Provide the [x, y] coordinate of the cell's center where the given text is located.  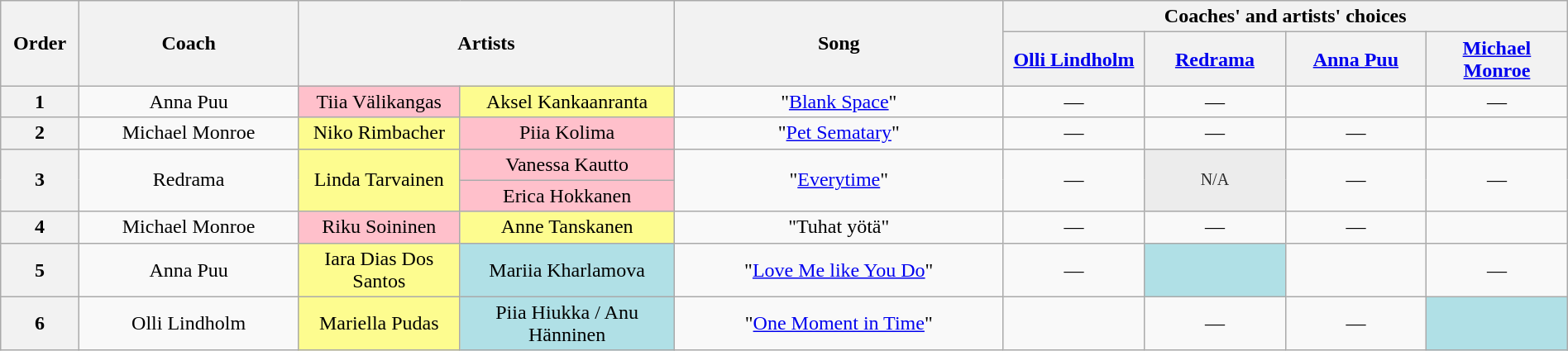
Niko Rimbacher [379, 133]
Mariella Pudas [379, 324]
Aksel Kankaanranta [567, 102]
1 [40, 102]
Coaches' and artists' choices [1285, 17]
Song [839, 43]
Mariia Kharlamova [567, 269]
Tiia Välikangas [379, 102]
Anne Tanskanen [567, 227]
4 [40, 227]
Riku Soininen [379, 227]
"Pet Sematary" [839, 133]
"Blank Space" [839, 102]
Coach [189, 43]
Artists [486, 43]
2 [40, 133]
"One Moment in Time" [839, 324]
Vanessa Kautto [567, 164]
5 [40, 269]
"Everytime" [839, 180]
3 [40, 180]
6 [40, 324]
Piia Hiukka / Anu Hänninen [567, 324]
Piia Kolima [567, 133]
Linda Tarvainen [379, 180]
"Tuhat yötä" [839, 227]
N/A [1215, 180]
"Love Me like You Do" [839, 269]
Order [40, 43]
Iara Dias Dos Santos [379, 269]
Erica Hokkanen [567, 196]
